Return the [x, y] coordinate for the center point of the cell that contains the specified text.  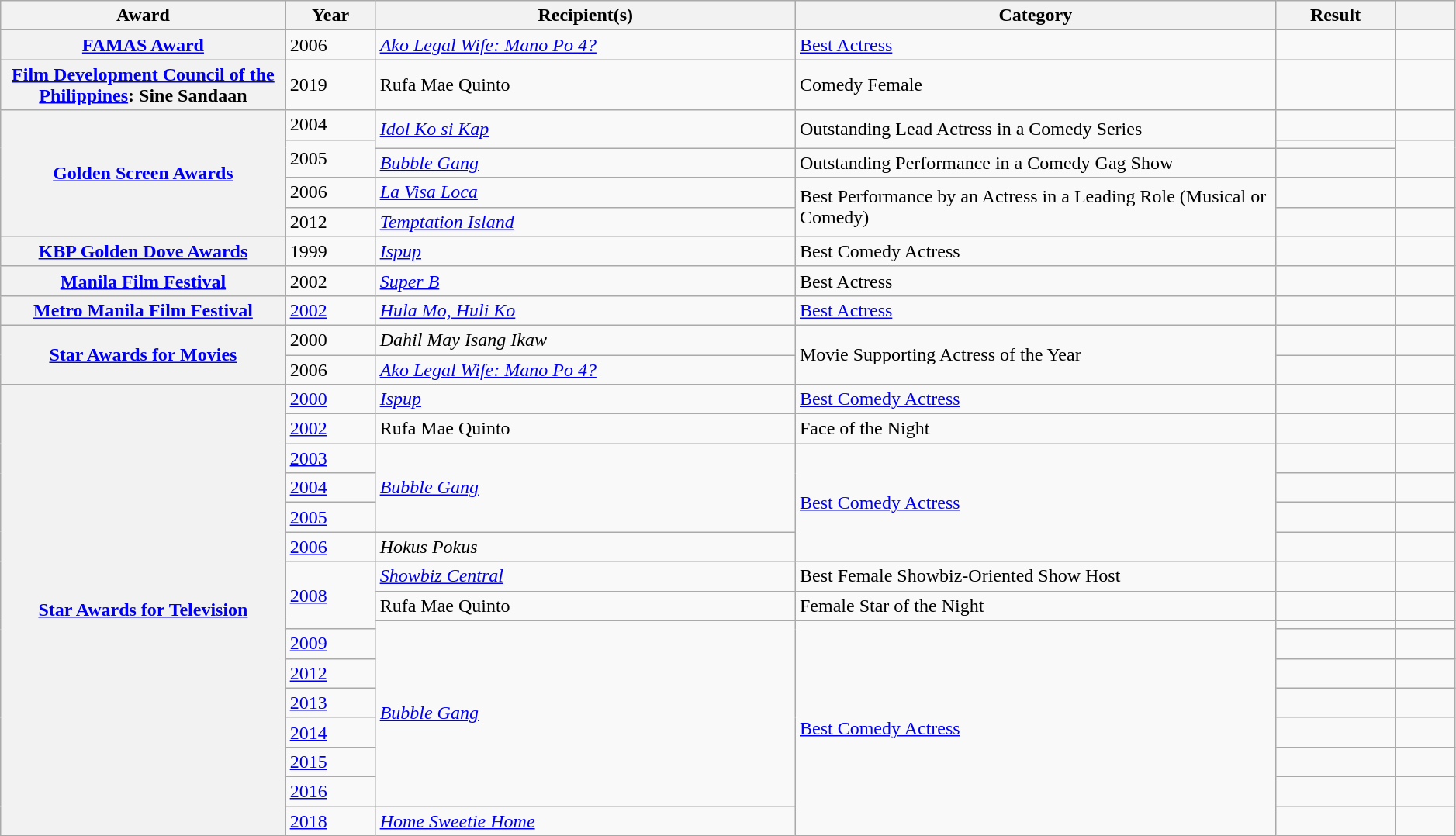
KBP Golden Dove Awards [143, 251]
Hula Mo, Huli Ko [585, 310]
Star Awards for Movies [143, 354]
Best Female Showbiz-Oriented Show Host [1035, 576]
Temptation Island [585, 222]
2015 [330, 762]
Idol Ko si Kap [585, 129]
2016 [330, 791]
Golden Screen Awards [143, 174]
Result [1336, 16]
Female Star of the Night [1035, 606]
Manila Film Festival [143, 281]
1999 [330, 251]
FAMAS Award [143, 45]
Home Sweetie Home [585, 821]
2019 [330, 85]
Star Awards for Television [143, 610]
Best Performance by an Actress in a Leading Role (Musical or Comedy) [1035, 207]
Metro Manila Film Festival [143, 310]
Face of the Night [1035, 429]
Award [143, 16]
Hokus Pokus [585, 547]
Dahil May Isang Ikaw [585, 340]
Showbiz Central [585, 576]
Comedy Female [1035, 85]
Movie Supporting Actress of the Year [1035, 354]
2013 [330, 703]
Year [330, 16]
Outstanding Performance in a Comedy Gag Show [1035, 163]
Category [1035, 16]
2003 [330, 458]
Recipient(s) [585, 16]
2008 [330, 596]
2014 [330, 732]
La Visa Loca [585, 192]
2018 [330, 821]
Outstanding Lead Actress in a Comedy Series [1035, 129]
Super B [585, 281]
Film Development Council of the Philippines: Sine Sandaan [143, 85]
2009 [330, 644]
